Extract the (x, y) coordinate from the center of the cell holding the provided text.  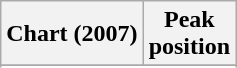
Peak position (189, 34)
Chart (2007) (72, 34)
